Provide the (x, y) coordinate of the cell's center where the given text is located.  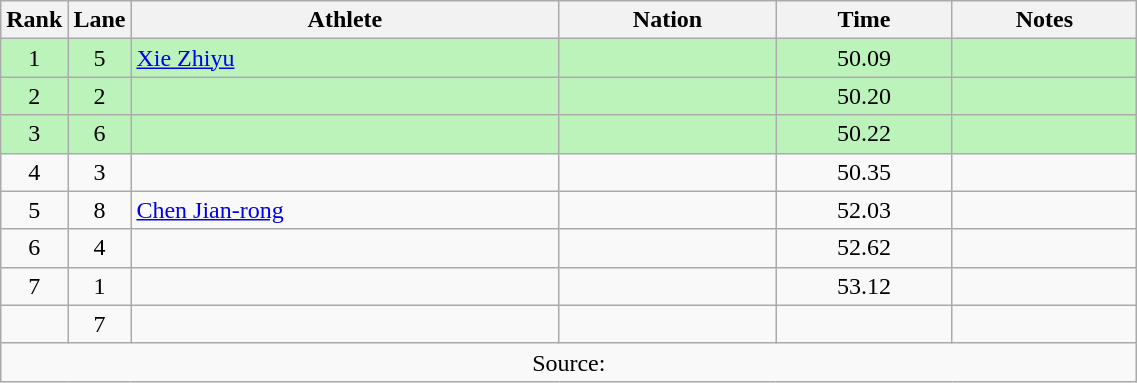
50.09 (864, 58)
Xie Zhiyu (345, 58)
8 (100, 210)
Rank (34, 20)
Athlete (345, 20)
Nation (668, 20)
Time (864, 20)
Lane (100, 20)
Source: (569, 362)
50.35 (864, 172)
52.62 (864, 248)
Notes (1044, 20)
50.20 (864, 96)
Chen Jian-rong (345, 210)
53.12 (864, 286)
52.03 (864, 210)
50.22 (864, 134)
